Locate the cell with the specified text and output its [X, Y] center coordinate. 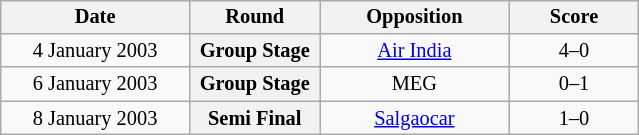
6 January 2003 [95, 84]
8 January 2003 [95, 118]
Salgaocar [415, 118]
MEG [415, 84]
Date [95, 17]
1–0 [574, 118]
0–1 [574, 84]
Round [255, 17]
Score [574, 17]
Air India [415, 51]
Semi Final [255, 118]
4–0 [574, 51]
Opposition [415, 17]
4 January 2003 [95, 51]
